Output the (X, Y) coordinate of the center of the cell containing the given text.  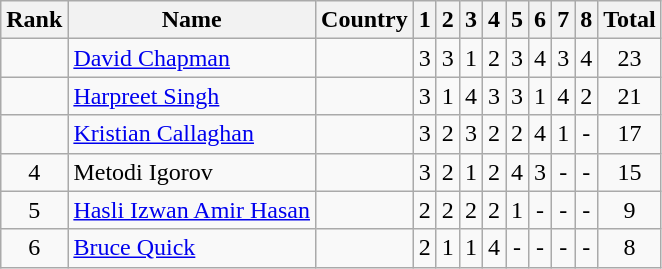
Total (630, 20)
7 (564, 20)
9 (630, 210)
Name (192, 20)
15 (630, 172)
Bruce Quick (192, 248)
Harpreet Singh (192, 96)
Kristian Callaghan (192, 134)
Country (365, 20)
Rank (34, 20)
23 (630, 58)
Hasli Izwan Amir Hasan (192, 210)
Metodi Igorov (192, 172)
21 (630, 96)
David Chapman (192, 58)
17 (630, 134)
